Locate the cell with the specified text and output its (X, Y) center coordinate. 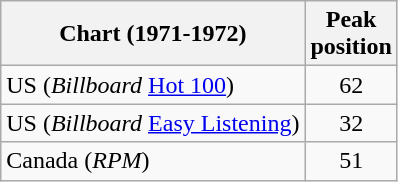
US (Billboard Hot 100) (153, 85)
62 (351, 85)
US (Billboard Easy Listening) (153, 123)
51 (351, 161)
Chart (1971-1972) (153, 34)
Peakposition (351, 34)
Canada (RPM) (153, 161)
32 (351, 123)
